Extract the (X, Y) coordinate from the center of the cell holding the provided text.  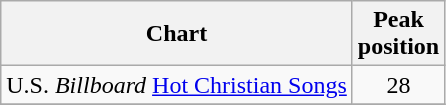
Peakposition (398, 34)
28 (398, 85)
Chart (177, 34)
U.S. Billboard Hot Christian Songs (177, 85)
